Return the [x, y] coordinate for the center point of the cell that contains the specified text.  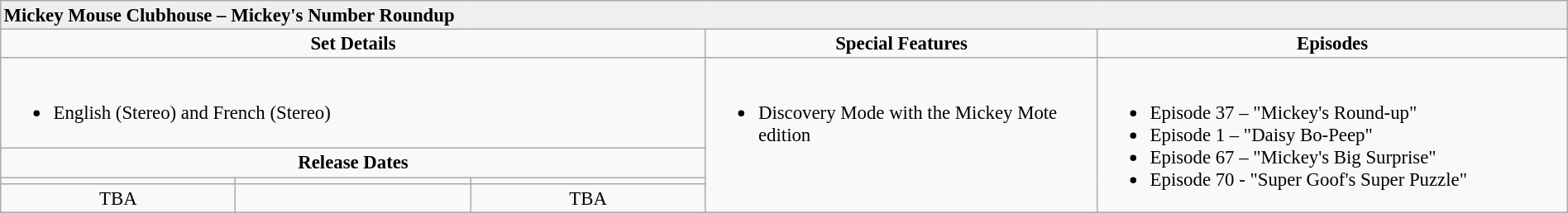
Episode 37 – "Mickey's Round-up"Episode 1 – "Daisy Bo-Peep"Episode 67 – "Mickey's Big Surprise"Episode 70 - "Super Goof's Super Puzzle" [1332, 135]
Release Dates [353, 162]
Special Features [901, 43]
Discovery Mode with the Mickey Mote edition [901, 135]
Set Details [353, 43]
English (Stereo) and French (Stereo) [353, 103]
Mickey Mouse Clubhouse – Mickey's Number Roundup [784, 15]
Episodes [1332, 43]
